Provide the (x, y) coordinate of the cell's center where the given text is located.  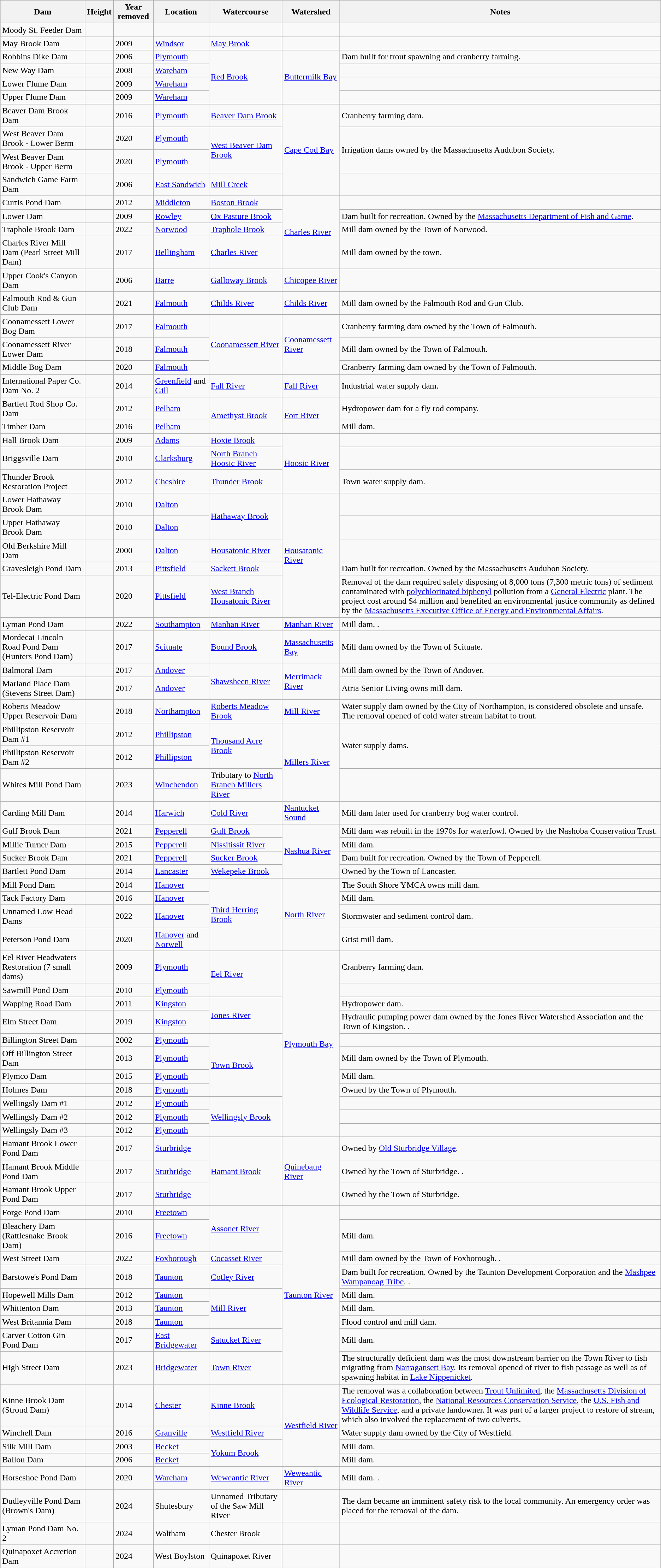
West Beaver Dam Brook - Lower Berm (43, 138)
Eel River Headwaters Restoration (7 small dams) (43, 967)
Gulf Brook (245, 831)
Unnamed Tributary of the Saw Mill River (245, 1505)
Upper Flume Dam (43, 97)
Hamant Brook Middle Pond Dam (43, 1171)
Carver Cotton Gin Pond Dam (43, 1340)
West Boylston (181, 1556)
May Brook Dam (43, 43)
Wellingsly Brook (245, 1117)
Satucket River (245, 1340)
Stormwater and sediment control dam. (500, 916)
Upper Cook's Canyon Dam (43, 280)
Forge Pond Dam (43, 1213)
Moody St. Feeder Dam (43, 30)
New Way Dam (43, 70)
2011 (133, 1004)
Silk Mill Dam (43, 1446)
Chester Brook (245, 1534)
Thunder Brook Restoration Project (43, 481)
Hanover and Norwell (181, 940)
Grist mill dam. (500, 940)
Dam (43, 12)
Balmoral Dam (43, 670)
Bound Brook (245, 647)
Red Brook (245, 77)
Irrigation dams owned by the Massachusetts Audubon Society. (500, 150)
Barre (181, 280)
East Sandwich (181, 184)
Quinapoxet River (245, 1556)
West Britannia Dam (43, 1322)
Wellingsly Dam #1 (43, 1103)
Off Billington Street Dam (43, 1058)
Tributary to North Branch Millers River (245, 785)
Southampton (181, 624)
Owned by the Town of Sturbridge. . (500, 1171)
Adams (181, 440)
Old Berkshire Mill Dam (43, 550)
Hamant Brook Upper Pond Dam (43, 1195)
Greenfield and Gill (181, 386)
Boston Brook (245, 202)
Dam built for recreation. Owned by the Massachusetts Department of Fish and Game. (500, 216)
Mill dam owned by the Town of Norwood. (500, 230)
Clarksburg (181, 458)
Mill dam owned by the Falmouth Rod and Gun Club. (500, 303)
Owned by the Town of Lancaster. (500, 871)
Shawsheen River (245, 682)
Nashua River (311, 851)
Beaver Dam Brook Dam (43, 115)
Hydropower dam. (500, 1004)
West Branch Housatonic River (245, 596)
Wellingsly Dam #3 (43, 1130)
Mill Pond Dam (43, 885)
Holmes Dam (43, 1090)
Lyman Pond Dam (43, 624)
Norwood (181, 230)
East Bridgewater (181, 1340)
Dam built for recreation. Owned by the Town of Pepperell. (500, 858)
Coonamessett Lower Bog Dam (43, 326)
Middle Bog Dam (43, 367)
Whittenton Dam (43, 1308)
2019 (133, 1022)
Ox Pasture Brook (245, 216)
Mill dam owned by the Town of Falmouth. (500, 349)
Massachusetts Bay (311, 647)
Nantucket Sound (311, 812)
Peterson Pond Dam (43, 940)
Mill Creek (245, 184)
Town River (245, 1368)
Waltham (181, 1534)
Roberts Meadow Upper Reservoir Dam (43, 711)
North River (311, 915)
The dam became an imminent safety risk to the local community. An emergency order was placed for the removal of the dam. (500, 1505)
Tel-Electric Pond Dam (43, 596)
2003 (133, 1446)
Notes (500, 12)
Plymco Dam (43, 1076)
Watercourse (245, 12)
Water supply dams. (500, 746)
Hoosic River (311, 463)
Year removed (133, 12)
Northampton (181, 711)
Timber Dam (43, 427)
Sandwich Game Farm Dam (43, 184)
Dam built for trout spawning and cranberry farming. (500, 57)
Cold River (245, 812)
Cheshire (181, 481)
Owned by the Town of Plymouth. (500, 1090)
Wapping Road Dam (43, 1004)
Third Herring Brook (245, 915)
Industrial water supply dam. (500, 386)
Hall Brook Dam (43, 440)
Mill dam owned by the Town of Scituate. (500, 647)
Hopewell Mills Dam (43, 1295)
Water supply dam owned by the City of Northampton, is considered obsolete and unsafe. The removal opened of cold water stream habitat to trout. (500, 711)
Cotley River (245, 1277)
International Paper Co. Dam No. 2 (43, 386)
Sucker Brook Dam (43, 858)
Middleton (181, 202)
Thunder Brook (245, 481)
Lower Flume Dam (43, 84)
Galloway Brook (245, 280)
Charles River Mill Dam (Pearl Street Mill Dam) (43, 253)
Beaver Dam Brook (245, 115)
Millie Turner Dam (43, 844)
Kinne Brook (245, 1405)
Shutesbury (181, 1505)
Foxborough (181, 1259)
Thousand Acre Brook (245, 746)
Hathaway Brook (245, 516)
Mill dam was rebuilt in the 1970s for waterfowl. Owned by the Nashoba Conservation Trust. (500, 831)
West Beaver Dam Brook (245, 150)
Town Brook (245, 1065)
Merrimack River (311, 682)
Fort River (311, 415)
Hoxie Brook (245, 440)
Dam built for recreation. Owned by the Massachusetts Audubon Society. (500, 569)
North Branch Hoosic River (245, 458)
Quinapoxet Accretion Dam (43, 1556)
The South Shore YMCA owns mill dam. (500, 885)
May Brook (245, 43)
Gulf Brook Dam (43, 831)
Marland Place Dam (Stevens Street Dam) (43, 688)
Sawmill Pond Dam (43, 990)
High Street Dam (43, 1368)
Hamant Brook (245, 1171)
Robbins Dike Dam (43, 57)
Lancaster (181, 871)
Assonet River (245, 1229)
Traphole Brook Dam (43, 230)
2000 (133, 550)
Taunton River (311, 1295)
Atria Senior Living owns mill dam. (500, 688)
Traphole Brook (245, 230)
Millers River (311, 762)
Hydropower dam for a fly rod company. (500, 408)
Horseshoe Pond Dam (43, 1478)
Quinebaug River (311, 1171)
Watershed (311, 12)
Unnamed Low Head Dams (43, 916)
Sackett Brook (245, 569)
Coonamessett River Lower Dam (43, 349)
Mordecai Lincoln Road Pond Dam (Hunters Pond Dam) (43, 647)
Lyman Pond Dam No. 2 (43, 1534)
Upper Hathaway Brook Dam (43, 527)
Chester (181, 1405)
Mill dam owned by the Town of Andover. (500, 670)
Briggsville Dam (43, 458)
West Beaver Dam Brook - Upper Berm (43, 161)
Whites Mill Pond Dam (43, 785)
2002 (133, 1040)
Water supply dam owned by the City of Westfield. (500, 1433)
Scituate (181, 647)
Bridgewater (181, 1368)
Dudleyville Pond Dam (Brown's Dam) (43, 1505)
Phillipston Reservoir Dam #1 (43, 734)
Location (181, 12)
Jones River (245, 1015)
Cocasset River (245, 1259)
Mill dam owned by the town. (500, 253)
Owned by Old Sturbridge Village. (500, 1148)
Rowley (181, 216)
Hamant Brook Lower Pond Dam (43, 1148)
Ballou Dam (43, 1460)
Granville (181, 1433)
Phillipston Reservoir Dam #2 (43, 757)
Town water supply dam. (500, 481)
Roberts Meadow Brook (245, 711)
Carding Mill Dam (43, 812)
Wellingsly Dam #2 (43, 1117)
Curtis Pond Dam (43, 202)
Plymouth Bay (311, 1044)
Harwich (181, 812)
Mill dam owned by the Town of Plymouth. (500, 1058)
Winchell Dam (43, 1433)
Mill dam owned by the Town of Foxborough. . (500, 1259)
Chicopee River (311, 280)
Falmouth Rod & Gun Club Dam (43, 303)
Eel River (245, 974)
Windsor (181, 43)
Billington Street Dam (43, 1040)
Height (99, 12)
Kinne Brook Dam (Stroud Dam) (43, 1405)
Lower Hathaway Brook Dam (43, 504)
Tack Factory Dam (43, 898)
Yokum Brook (245, 1453)
Sucker Brook (245, 858)
Buttermilk Bay (311, 77)
Owned by the Town of Sturbridge. (500, 1195)
Mill dam later used for cranberry bog water control. (500, 812)
Wekepeke Brook (245, 871)
2008 (133, 70)
Bleachery Dam (Rattlesnake Brook Dam) (43, 1236)
Lower Dam (43, 216)
Winchendon (181, 785)
Dam built for recreation. Owned by the Taunton Development Corporation and the Mashpee Wampanoag Tribe. . (500, 1277)
Hydraulic pumping power dam owned by the Jones River Watershed Association and the Town of Kingston. . (500, 1022)
Bartlett Pond Dam (43, 871)
Elm Street Dam (43, 1022)
Nissitissit River (245, 844)
Bellingham (181, 253)
Barstowe's Pond Dam (43, 1277)
Flood control and mill dam. (500, 1322)
Cape Cod Bay (311, 150)
Bartlett Rod Shop Co. Dam (43, 408)
Amethyst Brook (245, 415)
Gravesleigh Pond Dam (43, 569)
West Street Dam (43, 1259)
